From the cell containing the given text, extract its center point as [X, Y] coordinate. 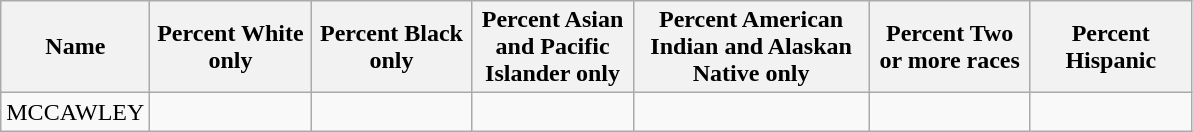
Percent White only [230, 47]
MCCAWLEY [76, 112]
Percent Two or more races [950, 47]
Percent Black only [392, 47]
Percent Asian and Pacific Islander only [552, 47]
Percent American Indian and Alaskan Native only [751, 47]
Name [76, 47]
Percent Hispanic [1110, 47]
